From the cell containing the given text, extract its center point as (X, Y) coordinate. 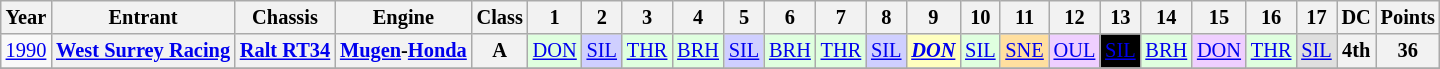
Class (500, 17)
Chassis (285, 17)
7 (841, 17)
13 (1120, 17)
15 (1219, 17)
A (500, 51)
4th (1356, 51)
Engine (404, 17)
2 (602, 17)
3 (647, 17)
Year (26, 17)
DC (1356, 17)
14 (1166, 17)
36 (1408, 51)
17 (1316, 17)
9 (933, 17)
OUL (1075, 51)
1 (555, 17)
West Surrey Racing (143, 51)
SNE (1024, 51)
6 (790, 17)
16 (1271, 17)
10 (980, 17)
Points (1408, 17)
Entrant (143, 17)
11 (1024, 17)
4 (698, 17)
12 (1075, 17)
1990 (26, 51)
Mugen-Honda (404, 51)
8 (886, 17)
Ralt RT34 (285, 51)
5 (744, 17)
